Identify which cell holds the provided text, then report its (x, y) central coordinate. 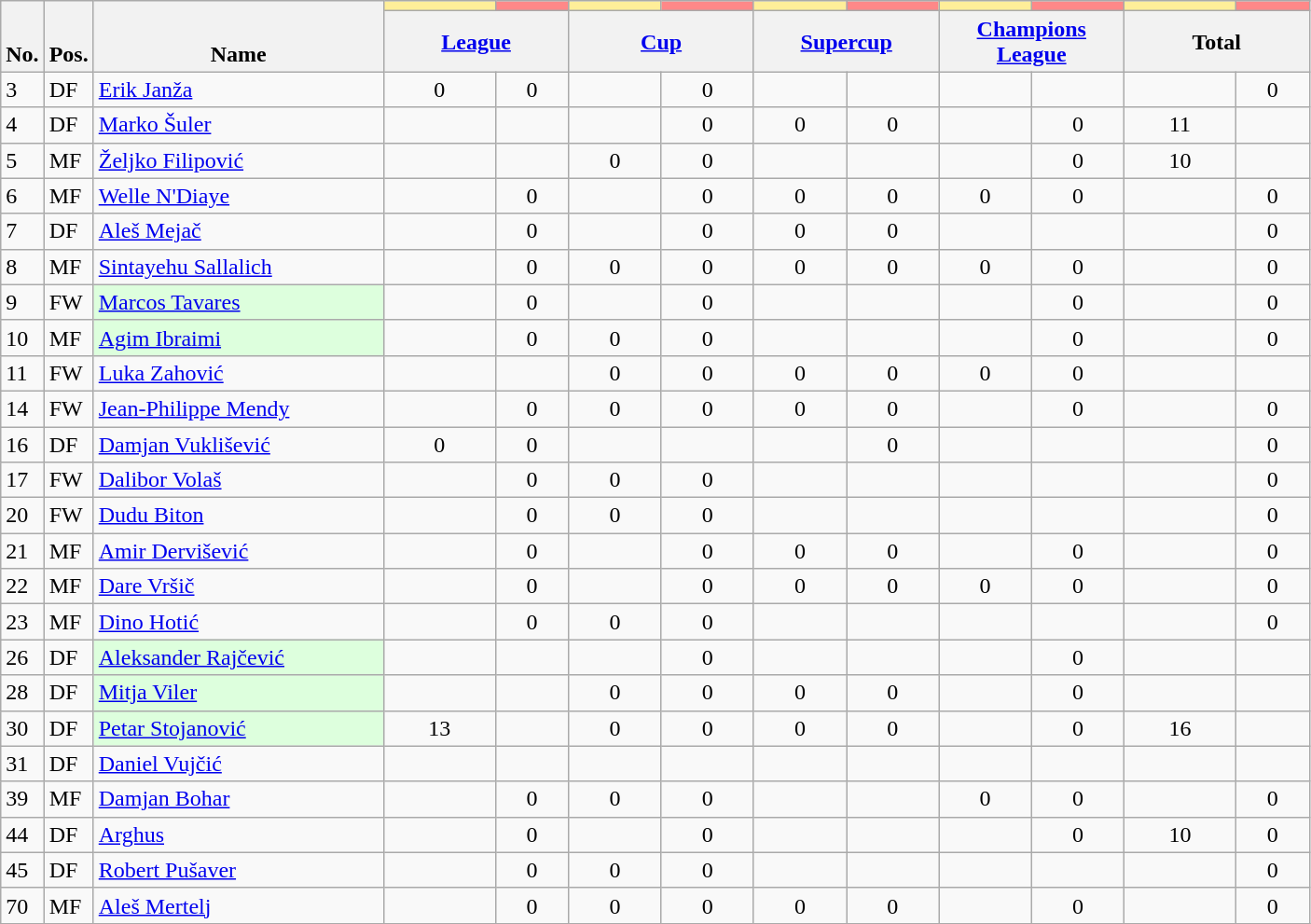
Arghus (239, 834)
Champions League (1031, 41)
3 (22, 90)
Supercup (847, 41)
Marcos Tavares (239, 302)
Erik Janža (239, 90)
Aleksander Rajčević (239, 657)
Total (1218, 41)
6 (22, 196)
Welle N'Diaye (239, 196)
Daniel Vujčić (239, 764)
Dare Vršič (239, 586)
23 (22, 622)
Dino Hotić (239, 622)
Petar Stojanović (239, 728)
Pos. (69, 36)
Name (239, 36)
Agim Ibraimi (239, 338)
Dudu Biton (239, 516)
Luka Zahović (239, 373)
44 (22, 834)
Mitja Viler (239, 693)
Željko Filipović (239, 160)
9 (22, 302)
Damjan Vuklišević (239, 445)
20 (22, 516)
45 (22, 870)
Dalibor Volaš (239, 480)
31 (22, 764)
30 (22, 728)
No. (22, 36)
13 (439, 728)
Amir Dervišević (239, 551)
Cup (662, 41)
5 (22, 160)
7 (22, 231)
Damjan Bohar (239, 799)
17 (22, 480)
Aleš Mejač (239, 231)
Jean-Philippe Mendy (239, 408)
28 (22, 693)
Robert Pušaver (239, 870)
Aleš Mertelj (239, 905)
21 (22, 551)
26 (22, 657)
14 (22, 408)
Marko Šuler (239, 125)
22 (22, 586)
4 (22, 125)
39 (22, 799)
League (476, 41)
Sintayehu Sallalich (239, 267)
70 (22, 905)
8 (22, 267)
